Pinpoint the cell where the given text exists, returning its [X, Y] midpoint coordinate. 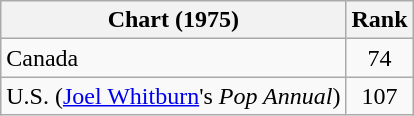
Canada [174, 58]
74 [380, 58]
Chart (1975) [174, 20]
Rank [380, 20]
107 [380, 96]
U.S. (Joel Whitburn's Pop Annual) [174, 96]
